Extract the (X, Y) coordinate from the center of the cell holding the provided text.  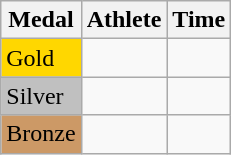
Silver (41, 96)
Athlete (124, 20)
Bronze (41, 134)
Gold (41, 58)
Medal (41, 20)
Time (199, 20)
